Output the [X, Y] coordinate of the center of the cell containing the given text.  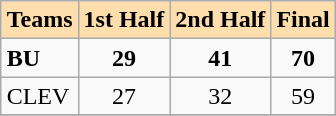
27 [124, 96]
1st Half [124, 20]
Final [303, 20]
59 [303, 96]
CLEV [40, 96]
41 [220, 58]
29 [124, 58]
70 [303, 58]
32 [220, 96]
Teams [40, 20]
BU [40, 58]
2nd Half [220, 20]
